Output the (x, y) coordinate of the center of the cell containing the given text.  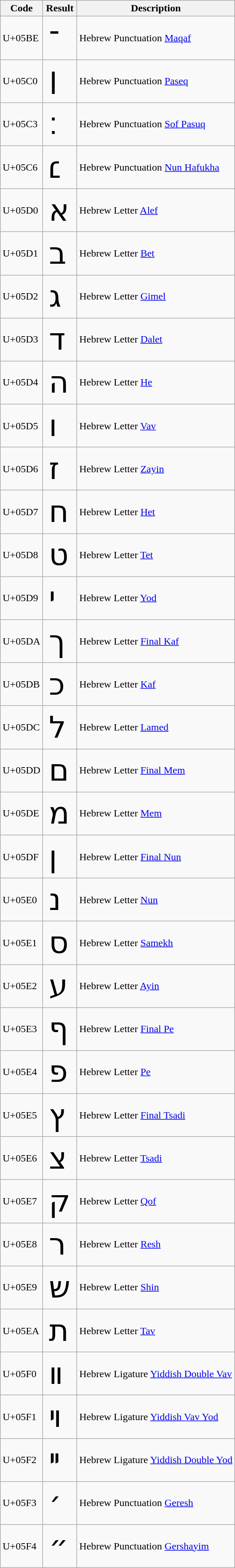
U+05C3 (22, 124)
Hebrew Letter Samekh (156, 943)
א (60, 210)
ײ (60, 1460)
U+05F3 (22, 1503)
U+05E5 (22, 1115)
׳ (60, 1503)
ל (60, 727)
פ (60, 1072)
U+05D5 (22, 425)
U+05D0 (22, 210)
י (60, 598)
U+05E8 (22, 1244)
U+05DA (22, 641)
Hebrew Letter Ayin (156, 986)
U+05DB (22, 684)
ת (60, 1330)
Hebrew Letter Pe (156, 1072)
Hebrew Letter Final Mem (156, 771)
Hebrew Letter Vav (156, 425)
U+05D6 (22, 469)
Hebrew Letter Tsadi (156, 1158)
׃ (60, 124)
ף (60, 1029)
׆ (60, 167)
Hebrew Ligature Yiddish Double Yod (156, 1460)
U+05EA (22, 1330)
Hebrew Letter Dalet (156, 340)
ט (60, 555)
U+05DD (22, 771)
ן (60, 856)
כ (60, 684)
Hebrew Letter Shin (156, 1287)
Hebrew Punctuation Sof Pasuq (156, 124)
U+05D4 (22, 383)
ה (60, 383)
Hebrew Letter Tav (156, 1330)
U+05E6 (22, 1158)
Hebrew Letter Het (156, 512)
U+05DF (22, 856)
Hebrew Letter Mem (156, 813)
צ (60, 1158)
U+05E9 (22, 1287)
Hebrew Letter Final Pe (156, 1029)
U+05D7 (22, 512)
ו (60, 425)
Hebrew Punctuation Nun Hafukha (156, 167)
U+05F1 (22, 1417)
ר (60, 1244)
ק (60, 1201)
Hebrew Punctuation Gershayim (156, 1546)
ח (60, 512)
ז (60, 469)
U+05E2 (22, 986)
U+05D8 (22, 555)
ג (60, 296)
Hebrew Ligature Yiddish Vav Yod (156, 1417)
Hebrew Ligature Yiddish Double Vav (156, 1374)
U+05D1 (22, 253)
ױ (60, 1417)
U+05F4 (22, 1546)
U+05DE (22, 813)
U+05D9 (22, 598)
־ (60, 38)
מ (60, 813)
Hebrew Punctuation Geresh (156, 1503)
ץ (60, 1115)
Hebrew Letter He (156, 383)
Hebrew Punctuation Maqaf (156, 38)
ב (60, 253)
U+05E7 (22, 1201)
Hebrew Letter Nun (156, 899)
U+05E1 (22, 943)
U+05E4 (22, 1072)
U+05E0 (22, 899)
U+05D3 (22, 340)
Hebrew Letter Final Nun (156, 856)
ש (60, 1287)
U+05F0 (22, 1374)
Result (60, 8)
U+05DC (22, 727)
U+05F2 (22, 1460)
U+05E3 (22, 1029)
Hebrew Letter Zayin (156, 469)
U+05C0 (22, 81)
Hebrew Letter Gimel (156, 296)
װ (60, 1374)
U+05BE (22, 38)
ך (60, 641)
U+05D2 (22, 296)
ד (60, 340)
U+05C6 (22, 167)
״ (60, 1546)
׀ (60, 81)
ע (60, 986)
Hebrew Letter Final Kaf (156, 641)
Description (156, 8)
נ (60, 899)
Hebrew Letter Tet (156, 555)
Hebrew Letter Bet (156, 253)
Code (22, 8)
Hebrew Letter Lamed (156, 727)
ם (60, 771)
ס (60, 943)
Hebrew Letter Resh (156, 1244)
Hebrew Punctuation Paseq (156, 81)
Hebrew Letter Final Tsadi (156, 1115)
Hebrew Letter Qof (156, 1201)
Hebrew Letter Alef (156, 210)
Hebrew Letter Yod (156, 598)
Hebrew Letter Kaf (156, 684)
